Locate the cell with the specified text and output its [x, y] center coordinate. 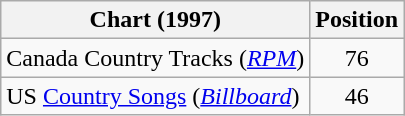
76 [357, 58]
Position [357, 20]
Chart (1997) [156, 20]
Canada Country Tracks (RPM) [156, 58]
US Country Songs (Billboard) [156, 96]
46 [357, 96]
